Capture the cell that displays the provided text and extract its [x, y] central coordinate. 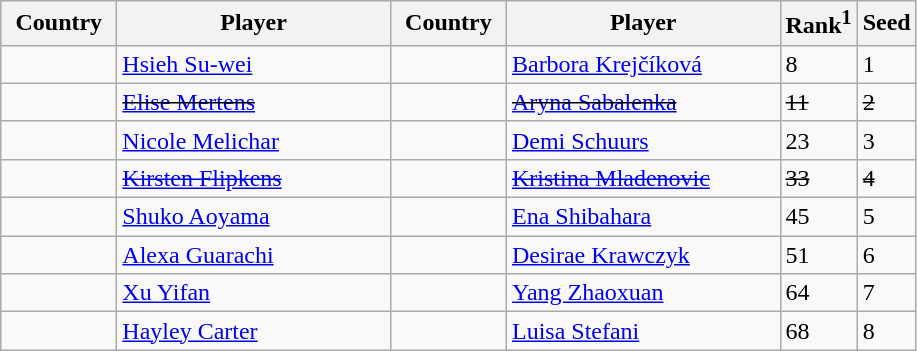
Luisa Stefani [643, 331]
5 [886, 217]
Kristina Mladenovic [643, 178]
23 [818, 140]
Rank1 [818, 24]
45 [818, 217]
Desirae Krawczyk [643, 255]
64 [818, 293]
11 [818, 102]
Ena Shibahara [643, 217]
Seed [886, 24]
Demi Schuurs [643, 140]
6 [886, 255]
Kirsten Flipkens [254, 178]
1 [886, 64]
Barbora Krejčíková [643, 64]
2 [886, 102]
51 [818, 255]
Xu Yifan [254, 293]
Aryna Sabalenka [643, 102]
4 [886, 178]
Alexa Guarachi [254, 255]
Elise Mertens [254, 102]
33 [818, 178]
Nicole Melichar [254, 140]
Shuko Aoyama [254, 217]
Yang Zhaoxuan [643, 293]
68 [818, 331]
3 [886, 140]
Hayley Carter [254, 331]
Hsieh Su-wei [254, 64]
7 [886, 293]
